Detect which cell encompasses the target text, then output its (X, Y) center coordinate. 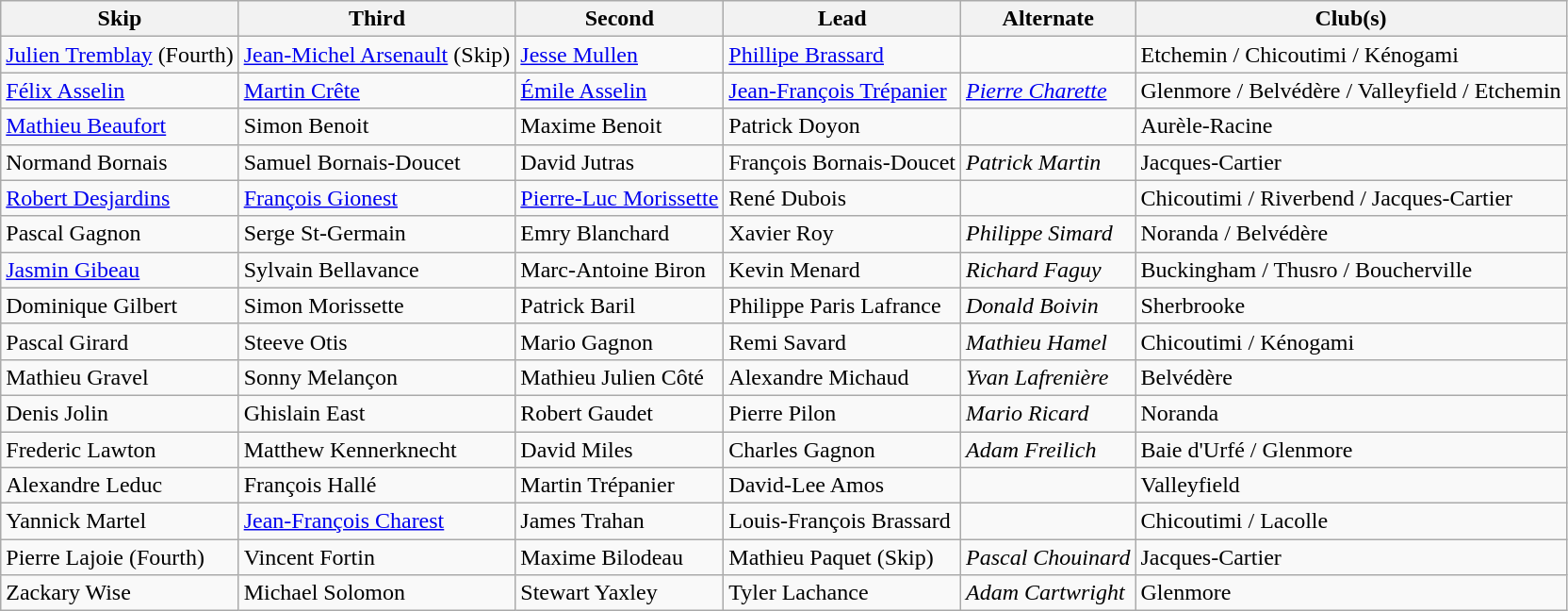
Second (620, 19)
Sonny Melançon (377, 377)
Michael Solomon (377, 593)
Donald Boivin (1048, 305)
Vincent Fortin (377, 557)
Mario Ricard (1048, 413)
Jasmin Gibeau (120, 270)
Skip (120, 19)
Robert Gaudet (620, 413)
Normand Bornais (120, 162)
Pascal Gagnon (120, 234)
René Dubois (842, 198)
Alexandre Michaud (842, 377)
Stewart Yaxley (620, 593)
Kevin Menard (842, 270)
Lead (842, 19)
Glenmore (1351, 593)
Mathieu Paquet (Skip) (842, 557)
Remi Savard (842, 341)
Patrick Baril (620, 305)
Sylvain Bellavance (377, 270)
François Bornais-Doucet (842, 162)
Belvédère (1351, 377)
Glenmore / Belvédère / Valleyfield / Etchemin (1351, 91)
David Miles (620, 450)
Émile Asselin (620, 91)
Patrick Doyon (842, 126)
Pierre Pilon (842, 413)
David-Lee Amos (842, 486)
Jesse Mullen (620, 55)
Buckingham / Thusro / Boucherville (1351, 270)
Aurèle-Racine (1351, 126)
Alternate (1048, 19)
Serge St-Germain (377, 234)
James Trahan (620, 521)
Pascal Girard (120, 341)
Félix Asselin (120, 91)
Louis-François Brassard (842, 521)
Robert Desjardins (120, 198)
Mathieu Gravel (120, 377)
Maxime Bilodeau (620, 557)
Dominique Gilbert (120, 305)
Mario Gagnon (620, 341)
Samuel Bornais-Doucet (377, 162)
Steeve Otis (377, 341)
Philippe Simard (1048, 234)
Charles Gagnon (842, 450)
Simon Morissette (377, 305)
Valleyfield (1351, 486)
Marc-Antoine Biron (620, 270)
Jean-Michel Arsenault (Skip) (377, 55)
Simon Benoit (377, 126)
Chicoutimi / Riverbend / Jacques-Cartier (1351, 198)
Jean-François Charest (377, 521)
Julien Tremblay (Fourth) (120, 55)
Yvan Lafrenière (1048, 377)
David Jutras (620, 162)
Martin Crête (377, 91)
Matthew Kennerknecht (377, 450)
Tyler Lachance (842, 593)
Zackary Wise (120, 593)
Pierre Charette (1048, 91)
Club(s) (1351, 19)
Etchemin / Chicoutimi / Kénogami (1351, 55)
Richard Faguy (1048, 270)
Martin Trépanier (620, 486)
Third (377, 19)
Maxime Benoit (620, 126)
François Hallé (377, 486)
Frederic Lawton (120, 450)
Pascal Chouinard (1048, 557)
Mathieu Julien Côté (620, 377)
Adam Cartwright (1048, 593)
Yannick Martel (120, 521)
Denis Jolin (120, 413)
Pierre-Luc Morissette (620, 198)
Alexandre Leduc (120, 486)
Jean-François Trépanier (842, 91)
Adam Freilich (1048, 450)
Xavier Roy (842, 234)
Ghislain East (377, 413)
Sherbrooke (1351, 305)
François Gionest (377, 198)
Mathieu Beaufort (120, 126)
Emry Blanchard (620, 234)
Mathieu Hamel (1048, 341)
Noranda / Belvédère (1351, 234)
Noranda (1351, 413)
Pierre Lajoie (Fourth) (120, 557)
Patrick Martin (1048, 162)
Chicoutimi / Lacolle (1351, 521)
Philippe Paris Lafrance (842, 305)
Baie d'Urfé / Glenmore (1351, 450)
Chicoutimi / Kénogami (1351, 341)
Phillipe Brassard (842, 55)
